Determine the [X, Y] coordinate at the center of the cell enclosing the given text.  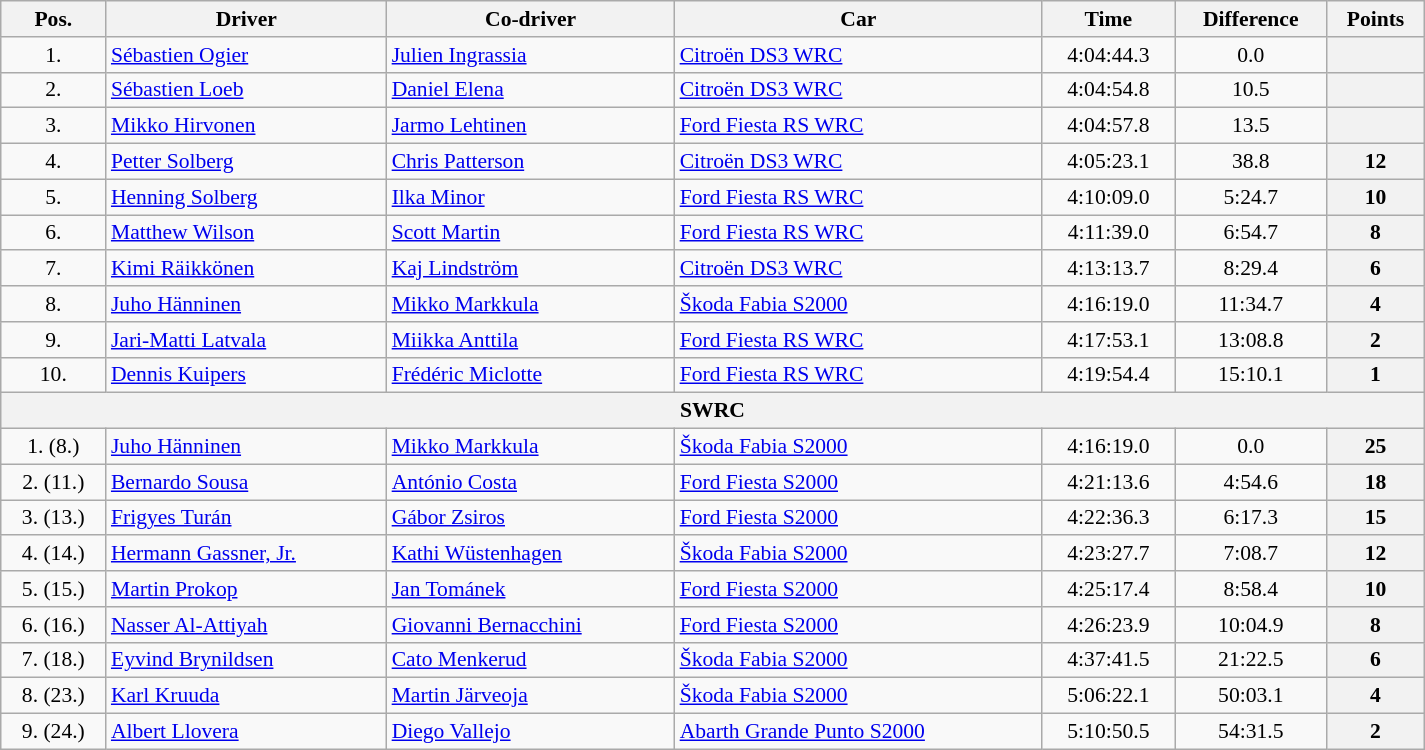
10:04.9 [1251, 625]
Martin Järveoja [531, 696]
3. (13.) [54, 518]
25 [1376, 447]
4:04:54.8 [1108, 90]
SWRC [713, 411]
6:54.7 [1251, 233]
António Costa [531, 482]
4:25:17.4 [1108, 589]
6. (16.) [54, 625]
4:23:27.7 [1108, 554]
9. [54, 340]
8:58.4 [1251, 589]
18 [1376, 482]
4:13:13.7 [1108, 269]
4:26:23.9 [1108, 625]
Miikka Anttila [531, 340]
Driver [246, 19]
Petter Solberg [246, 162]
Scott Martin [531, 233]
7. (18.) [54, 660]
Giovanni Bernacchini [531, 625]
Co-driver [531, 19]
50:03.1 [1251, 696]
Difference [1251, 19]
1. (8.) [54, 447]
Pos. [54, 19]
3. [54, 126]
13.5 [1251, 126]
Cato Menkerud [531, 660]
21:22.5 [1251, 660]
38.8 [1251, 162]
4. (14.) [54, 554]
Julien Ingrassia [531, 55]
Daniel Elena [531, 90]
Jari-Matti Latvala [246, 340]
4:10:09.0 [1108, 197]
5. (15.) [54, 589]
4:05:23.1 [1108, 162]
1 [1376, 375]
6. [54, 233]
8:29.4 [1251, 269]
Gábor Zsiros [531, 518]
5:06:22.1 [1108, 696]
15:10.1 [1251, 375]
Nasser Al-Attiyah [246, 625]
8. [54, 304]
10.5 [1251, 90]
5. [54, 197]
Albert Llovera [246, 732]
Frédéric Miclotte [531, 375]
Karl Kruuda [246, 696]
Sébastien Loeb [246, 90]
Dennis Kuipers [246, 375]
Diego Vallejo [531, 732]
9. (24.) [54, 732]
Jan Tománek [531, 589]
11:34.7 [1251, 304]
7. [54, 269]
13:08.8 [1251, 340]
7:08.7 [1251, 554]
Bernardo Sousa [246, 482]
2. [54, 90]
Chris Patterson [531, 162]
8. (23.) [54, 696]
Time [1108, 19]
5:24.7 [1251, 197]
4:22:36.3 [1108, 518]
Matthew Wilson [246, 233]
Points [1376, 19]
2. (11.) [54, 482]
4. [54, 162]
1. [54, 55]
Kathi Wüstenhagen [531, 554]
Jarmo Lehtinen [531, 126]
15 [1376, 518]
10. [54, 375]
4:11:39.0 [1108, 233]
Hermann Gassner, Jr. [246, 554]
Kimi Räikkönen [246, 269]
Henning Solberg [246, 197]
4:37:41.5 [1108, 660]
Martin Prokop [246, 589]
Eyvind Brynildsen [246, 660]
4:21:13.6 [1108, 482]
Ilka Minor [531, 197]
4:04:44.3 [1108, 55]
54:31.5 [1251, 732]
6:17.3 [1251, 518]
4:04:57.8 [1108, 126]
Abarth Grande Punto S2000 [858, 732]
Sébastien Ogier [246, 55]
Kaj Lindström [531, 269]
Car [858, 19]
Frigyes Turán [246, 518]
4:19:54.4 [1108, 375]
5:10:50.5 [1108, 732]
4:54.6 [1251, 482]
Mikko Hirvonen [246, 126]
4:17:53.1 [1108, 340]
